Capture the cell that displays the provided text and extract its [X, Y] central coordinate. 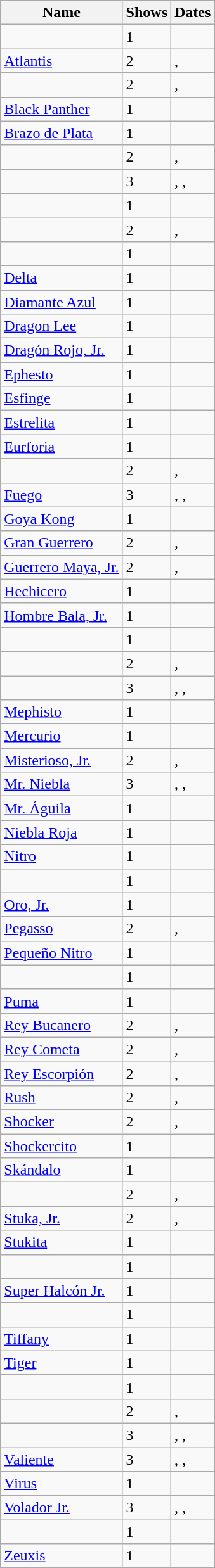
Stuka, Jr. [62, 1218]
Eurforia [62, 447]
Super Halcón Jr. [62, 1291]
Brazo de Plata [62, 133]
Zeuxis [62, 1556]
Mr. Niebla [62, 784]
Stukita [62, 1242]
Nitro [62, 857]
Rush [62, 1098]
Niebla Roja [62, 832]
Shockercito [62, 1146]
Tiger [62, 1363]
Shows [147, 13]
Mr. Águila [62, 808]
Gran Guerrero [62, 543]
Atlantis [62, 61]
Esfinge [62, 398]
Hechicero [62, 591]
Volador Jr. [62, 1508]
Guerrero Maya, Jr. [62, 567]
Misterioso, Jr. [62, 760]
Skándalo [62, 1170]
Name [62, 13]
Goya Kong [62, 519]
Mercurio [62, 736]
Puma [62, 1001]
Pegasso [62, 929]
Dragón Rojo, Jr. [62, 350]
Rey Escorpión [62, 1074]
Estrelita [62, 423]
Diamante Azul [62, 302]
Ephesto [62, 374]
Pequeño Nitro [62, 953]
Dates [193, 13]
Shocker [62, 1122]
Delta [62, 277]
Oro, Jr. [62, 905]
Hombre Bala, Jr. [62, 615]
Rey Bucanero [62, 1025]
Dragon Lee [62, 326]
Valiente [62, 1459]
Tiffany [62, 1339]
Fuego [62, 495]
Virus [62, 1484]
Mephisto [62, 712]
Black Panther [62, 109]
Rey Cometa [62, 1049]
